Locate the cell with the specified text and output its [x, y] center coordinate. 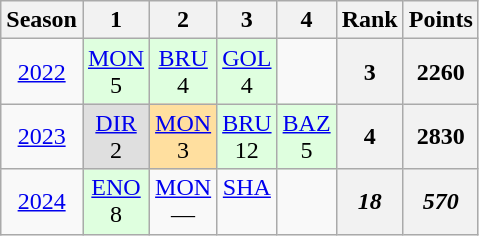
2260 [440, 72]
BAZ5 [306, 136]
MON5 [116, 72]
2023 [42, 136]
2 [184, 20]
BRU4 [184, 72]
2022 [42, 72]
ENO8 [116, 202]
1 [116, 20]
DIR2 [116, 136]
2024 [42, 202]
18 [370, 202]
MON3 [184, 136]
MON— [184, 202]
570 [440, 202]
2830 [440, 136]
Points [440, 20]
Rank [370, 20]
SHA [247, 202]
BRU12 [247, 136]
Season [42, 20]
GOL4 [247, 72]
